Scan for the cell matching the given text and deliver its [X, Y] coordinate at center. 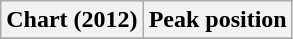
Chart (2012) [72, 20]
Peak position [218, 20]
